Find where the given text appears and provide that cell's center as [x, y] coordinate. 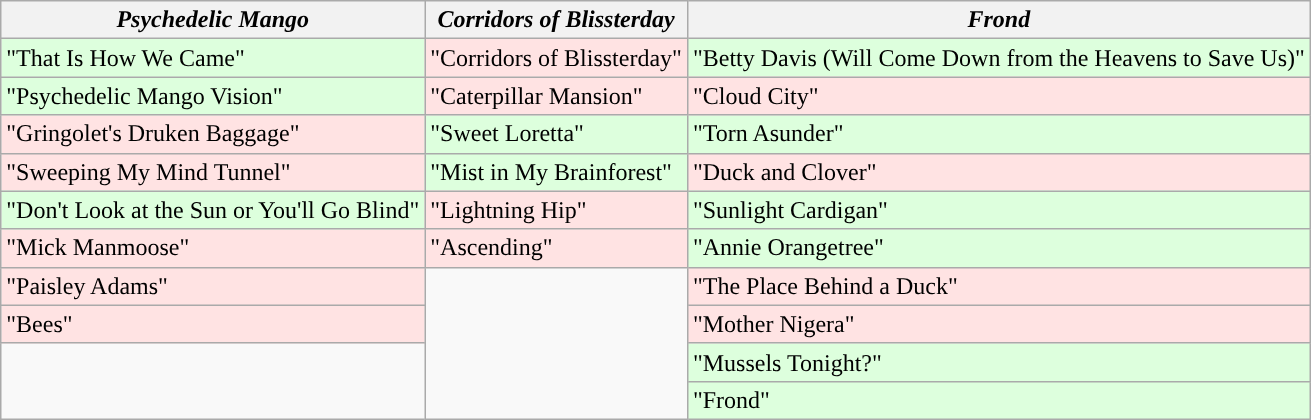
"Lightning Hip" [556, 210]
"Mother Nigera" [998, 324]
"Cloud City" [998, 96]
"Ascending" [556, 248]
"Annie Orangetree" [998, 248]
"Torn Asunder" [998, 134]
"Psychedelic Mango Vision" [213, 96]
"That Is How We Came" [213, 58]
"Sweet Loretta" [556, 134]
"Caterpillar Mansion" [556, 96]
"Don't Look at the Sun or You'll Go Blind" [213, 210]
Frond [998, 20]
"Corridors of Blissterday" [556, 58]
Psychedelic Mango [213, 20]
"Mist in My Brainforest" [556, 172]
"Bees" [213, 324]
"Sweeping My Mind Tunnel" [213, 172]
"Sunlight Cardigan" [998, 210]
"Duck and Clover" [998, 172]
Corridors of Blissterday [556, 20]
"Mussels Tonight?" [998, 362]
"Betty Davis (Will Come Down from the Heavens to Save Us)" [998, 58]
"Paisley Adams" [213, 286]
"The Place Behind a Duck" [998, 286]
"Frond" [998, 400]
"Mick Manmoose" [213, 248]
"Gringolet's Druken Baggage" [213, 134]
